Return [X, Y] of the center of cell containing provided text 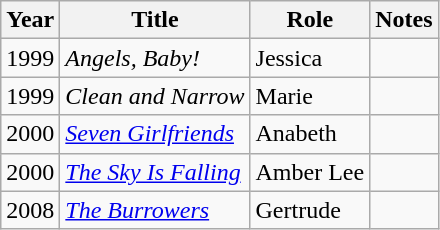
Year [30, 20]
2008 [30, 210]
Title [155, 20]
Seven Girlfriends [155, 134]
Angels, Baby! [155, 58]
Anabeth [310, 134]
Jessica [310, 58]
Gertrude [310, 210]
Marie [310, 96]
The Burrowers [155, 210]
Clean and Narrow [155, 96]
Role [310, 20]
Notes [404, 20]
The Sky Is Falling [155, 172]
Amber Lee [310, 172]
